From the cell containing the given text, extract its center point as [X, Y] coordinate. 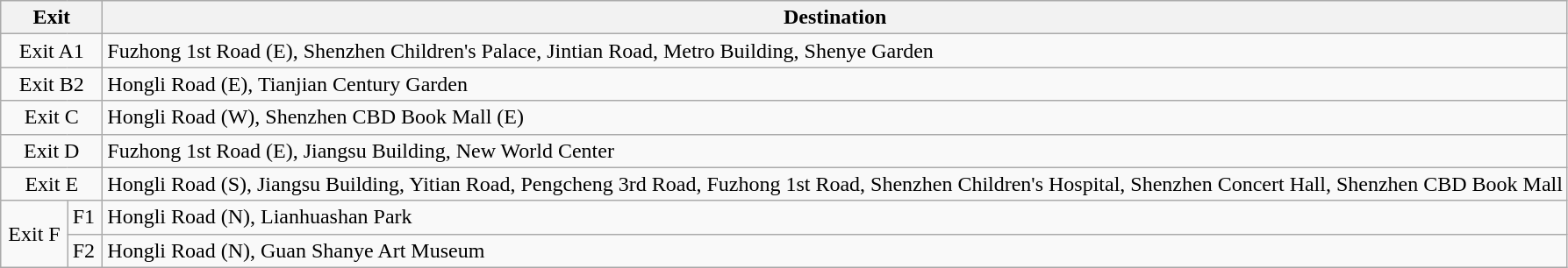
Hongli Road (W), Shenzhen CBD Book Mall (E) [835, 117]
F1 [85, 217]
Exit B2 [52, 84]
Destination [835, 18]
Hongli Road (E), Tianjian Century Garden [835, 84]
Exit F [34, 234]
Hongli Road (N), Lianhuashan Park [835, 217]
Exit [52, 18]
Fuzhong 1st Road (E), Jiangsu Building, New World Center [835, 151]
F2 [85, 250]
Hongli Road (N), Guan Shanye Art Museum [835, 250]
Fuzhong 1st Road (E), Shenzhen Children's Palace, Jintian Road, Metro Building, Shenye Garden [835, 51]
Exit E [52, 184]
Exit C [52, 117]
Exit D [52, 151]
Exit A1 [52, 51]
